Scan for the cell matching the given text and deliver its (X, Y) coordinate at center. 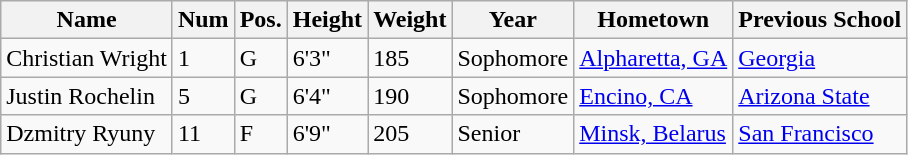
185 (410, 58)
Weight (410, 20)
Dzmitry Ryuny (87, 134)
205 (410, 134)
Christian Wright (87, 58)
Encino, CA (654, 96)
Georgia (820, 58)
Height (327, 20)
Senior (513, 134)
11 (203, 134)
5 (203, 96)
Justin Rochelin (87, 96)
Pos. (260, 20)
Name (87, 20)
San Francisco (820, 134)
Minsk, Belarus (654, 134)
Previous School (820, 20)
6'9" (327, 134)
Num (203, 20)
Arizona State (820, 96)
190 (410, 96)
Year (513, 20)
Hometown (654, 20)
F (260, 134)
Alpharetta, GA (654, 58)
6'4" (327, 96)
6'3" (327, 58)
1 (203, 58)
